From the cell containing the given text, extract its center point as (x, y) coordinate. 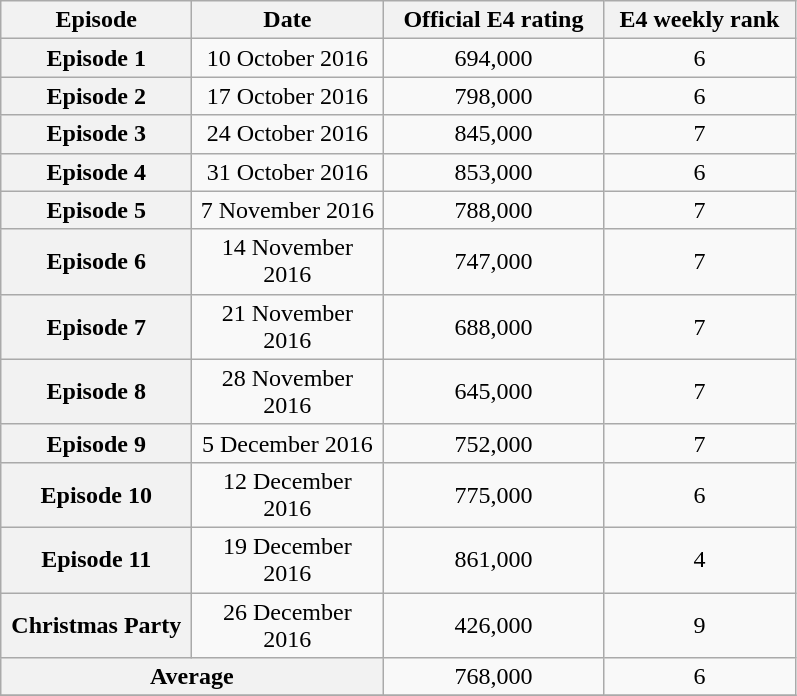
9 (700, 624)
10 October 2016 (288, 58)
426,000 (494, 624)
Episode 6 (96, 262)
24 October 2016 (288, 134)
Christmas Party (96, 624)
14 November 2016 (288, 262)
Episode 9 (96, 443)
28 November 2016 (288, 392)
694,000 (494, 58)
Average (192, 677)
Date (288, 20)
26 December 2016 (288, 624)
Episode 1 (96, 58)
Episode (96, 20)
Episode 2 (96, 96)
12 December 2016 (288, 494)
5 December 2016 (288, 443)
31 October 2016 (288, 172)
7 November 2016 (288, 210)
798,000 (494, 96)
775,000 (494, 494)
Episode 8 (96, 392)
Episode 5 (96, 210)
752,000 (494, 443)
845,000 (494, 134)
Official E4 rating (494, 20)
17 October 2016 (288, 96)
Episode 3 (96, 134)
688,000 (494, 326)
21 November 2016 (288, 326)
Episode 4 (96, 172)
4 (700, 560)
768,000 (494, 677)
645,000 (494, 392)
747,000 (494, 262)
Episode 7 (96, 326)
861,000 (494, 560)
Episode 10 (96, 494)
19 December 2016 (288, 560)
788,000 (494, 210)
Episode 11 (96, 560)
853,000 (494, 172)
E4 weekly rank (700, 20)
